Locate the cell with the specified text and output its (x, y) center coordinate. 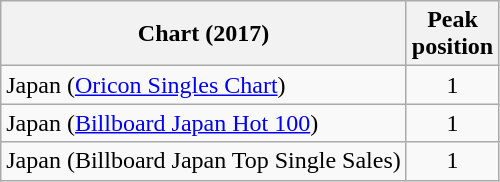
Chart (2017) (204, 34)
Japan (Billboard Japan Top Single Sales) (204, 161)
Japan (Billboard Japan Hot 100) (204, 123)
Peakposition (452, 34)
Japan (Oricon Singles Chart) (204, 85)
